Determine the (x, y) coordinate at the center of the cell enclosing the given text.  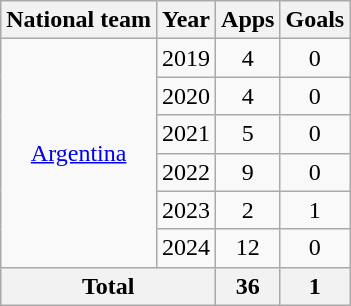
National team (79, 20)
Year (186, 20)
Argentina (79, 153)
Goals (315, 20)
5 (248, 134)
2 (248, 210)
2024 (186, 248)
2021 (186, 134)
2022 (186, 172)
Apps (248, 20)
Total (108, 286)
12 (248, 248)
9 (248, 172)
2023 (186, 210)
2020 (186, 96)
2019 (186, 58)
36 (248, 286)
